From the cell containing the given text, extract its center point as [X, Y] coordinate. 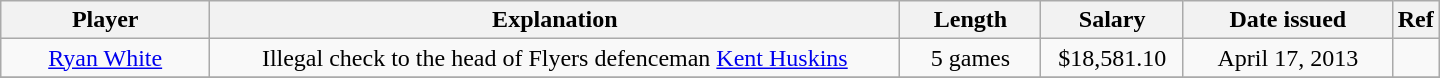
5 games [970, 58]
Ref [1416, 20]
Explanation [555, 20]
Salary [1112, 20]
April 17, 2013 [1288, 58]
Date issued [1288, 20]
Player [106, 20]
Illegal check to the head of Flyers defenceman Kent Huskins [555, 58]
$18,581.10 [1112, 58]
Ryan White [106, 58]
Length [970, 20]
